Detect which cell encompasses the target text, then output its (X, Y) center coordinate. 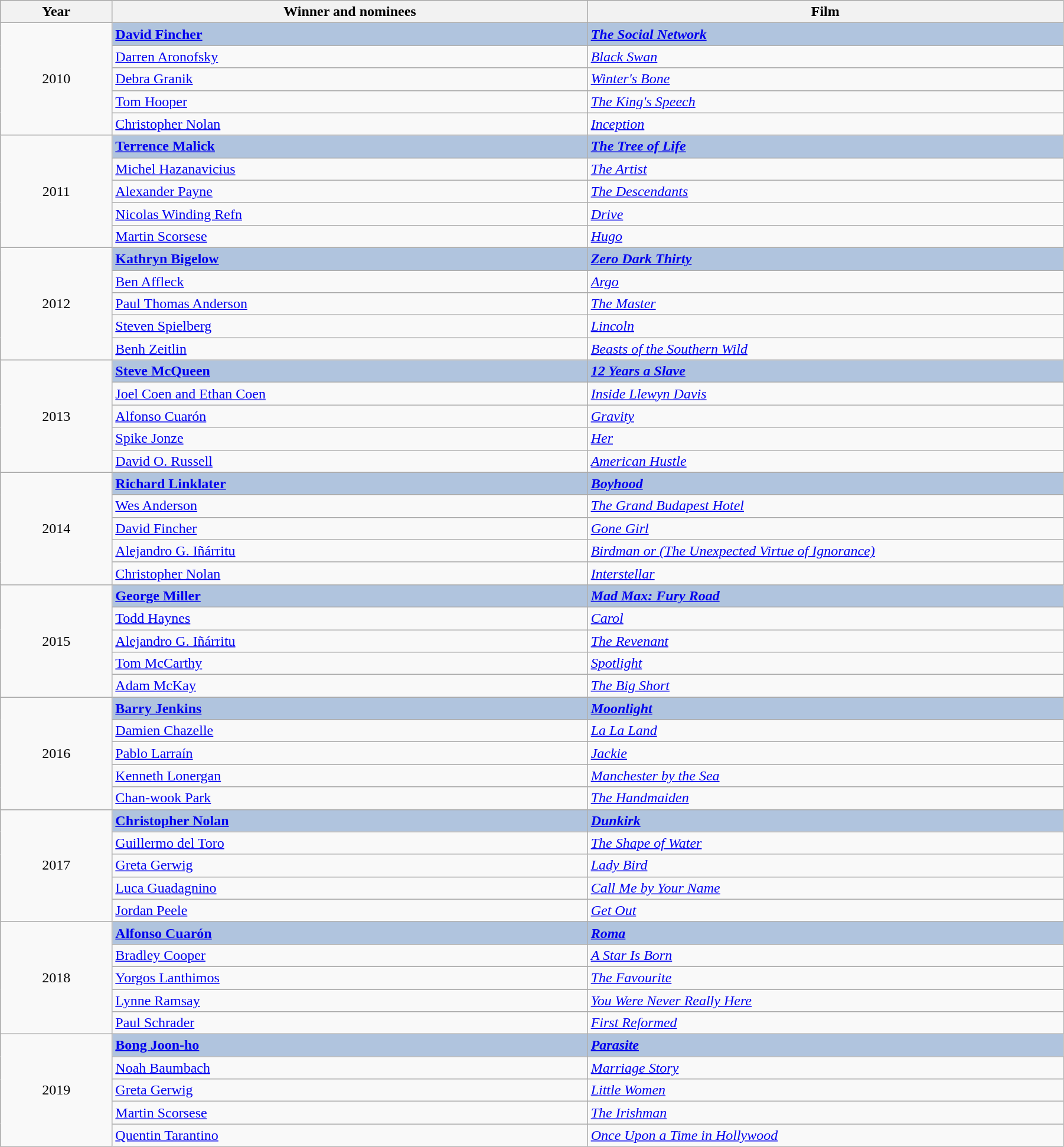
La La Land (825, 731)
Get Out (825, 910)
Lincoln (825, 326)
Dunkirk (825, 821)
Quentin Tarantino (350, 1135)
Lynne Ramsay (350, 1001)
Jackie (825, 753)
Gone Girl (825, 528)
The Descendants (825, 191)
Roma (825, 933)
2012 (57, 303)
First Reformed (825, 1023)
The Favourite (825, 978)
Darren Aronofsky (350, 57)
David O. Russell (350, 461)
Spike Jonze (350, 439)
Lady Bird (825, 865)
Gravity (825, 416)
Black Swan (825, 57)
Inside Llewyn Davis (825, 394)
Steven Spielberg (350, 326)
The Revenant (825, 641)
The Social Network (825, 34)
Mad Max: Fury Road (825, 596)
Inception (825, 124)
12 Years a Slave (825, 371)
Noah Baumbach (350, 1068)
2013 (57, 416)
Year (57, 12)
The Grand Budapest Hotel (825, 506)
Interstellar (825, 573)
Spotlight (825, 664)
2016 (57, 753)
Steve McQueen (350, 371)
Richard Linklater (350, 483)
Benh Zeitlin (350, 349)
Her (825, 439)
Alexander Payne (350, 191)
A Star Is Born (825, 955)
You Were Never Really Here (825, 1001)
Debra Granik (350, 79)
Carol (825, 618)
Drive (825, 214)
2010 (57, 79)
Hugo (825, 236)
Kathryn Bigelow (350, 259)
Winter's Bone (825, 79)
Film (825, 12)
Damien Chazelle (350, 731)
Terrence Malick (350, 146)
2018 (57, 978)
American Hustle (825, 461)
2014 (57, 528)
Barry Jenkins (350, 708)
2017 (57, 865)
Parasite (825, 1045)
Todd Haynes (350, 618)
Call Me by Your Name (825, 888)
Chan-wook Park (350, 798)
The King's Speech (825, 102)
Ben Affleck (350, 282)
Michel Hazanavicius (350, 169)
Manchester by the Sea (825, 776)
The Artist (825, 169)
Wes Anderson (350, 506)
The Handmaiden (825, 798)
Winner and nominees (350, 12)
Kenneth Lonergan (350, 776)
2019 (57, 1090)
Zero Dark Thirty (825, 259)
Jordan Peele (350, 910)
The Big Short (825, 686)
Beasts of the Southern Wild (825, 349)
Marriage Story (825, 1068)
Tom Hooper (350, 102)
Pablo Larraín (350, 753)
Paul Thomas Anderson (350, 304)
2011 (57, 191)
Guillermo del Toro (350, 843)
2015 (57, 641)
The Master (825, 304)
Moonlight (825, 708)
Luca Guadagnino (350, 888)
Nicolas Winding Refn (350, 214)
Yorgos Lanthimos (350, 978)
Tom McCarthy (350, 664)
Joel Coen and Ethan Coen (350, 394)
Bradley Cooper (350, 955)
The Shape of Water (825, 843)
The Irishman (825, 1113)
Birdman or (The Unexpected Virtue of Ignorance) (825, 551)
Once Upon a Time in Hollywood (825, 1135)
Bong Joon-ho (350, 1045)
Adam McKay (350, 686)
Argo (825, 282)
Paul Schrader (350, 1023)
Boyhood (825, 483)
George Miller (350, 596)
Little Women (825, 1090)
The Tree of Life (825, 146)
